Capture the cell that displays the provided text and extract its [X, Y] central coordinate. 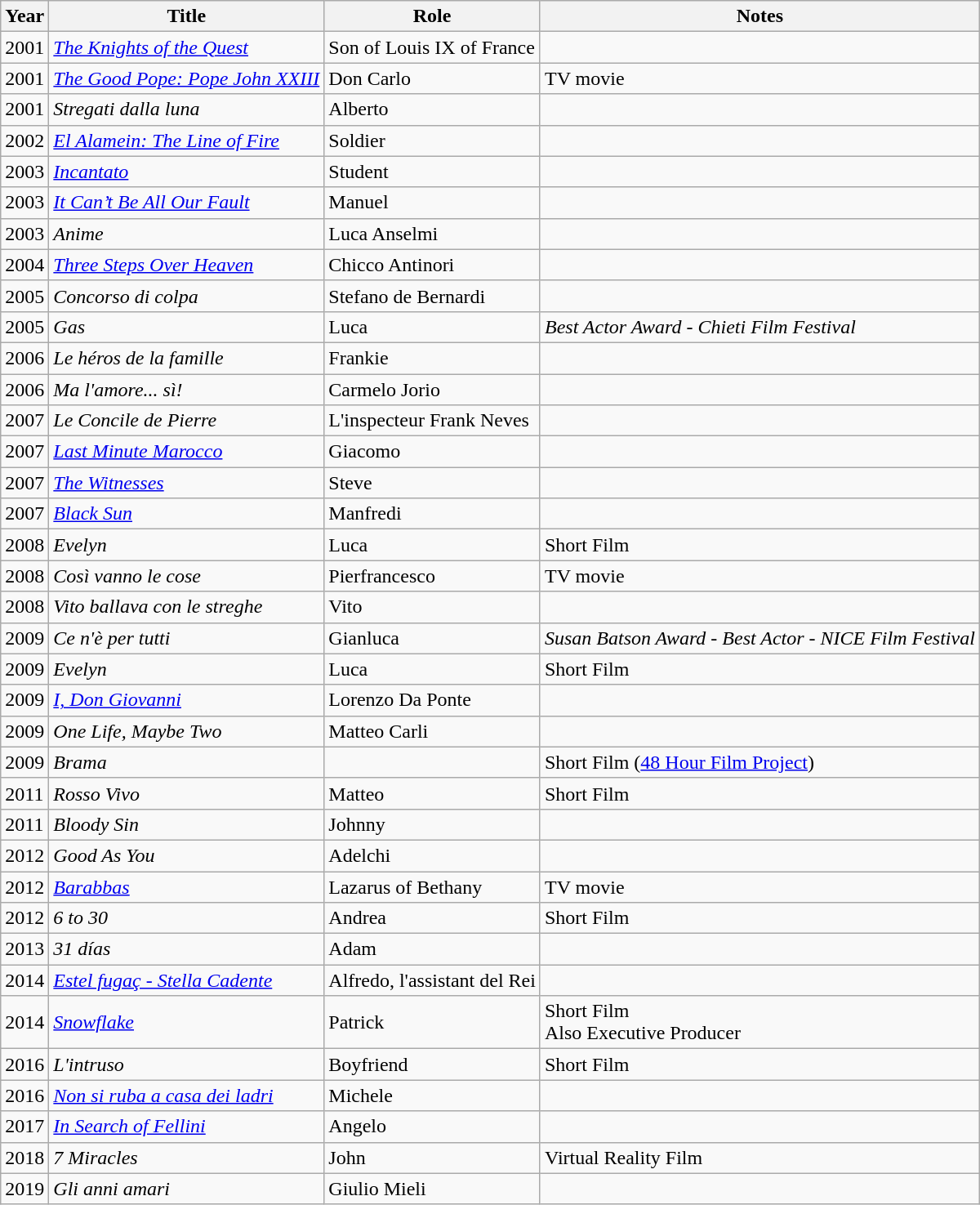
Incantato [186, 172]
In Search of Fellini [186, 1127]
Short FilmAlso Executive Producer [759, 1023]
Manuel [433, 203]
John [433, 1158]
Three Steps Over Heaven [186, 265]
Angelo [433, 1127]
Chicco Antinori [433, 265]
Vito [433, 607]
2013 [24, 949]
Brama [186, 762]
2004 [24, 265]
Snowflake [186, 1023]
Johnny [433, 824]
Bloody Sin [186, 824]
I, Don Giovanni [186, 700]
Boyfriend [433, 1064]
Così vanno le cose [186, 576]
The Good Pope: Pope John XXIII [186, 78]
Frankie [433, 358]
31 días [186, 949]
Adelchi [433, 855]
7 Miracles [186, 1158]
Manfredi [433, 514]
Adam [433, 949]
Virtual Reality Film [759, 1158]
Best Actor Award - Chieti Film Festival [759, 327]
Gli anni amari [186, 1189]
Estel fugaç - Stella Cadente [186, 980]
The Knights of the Quest [186, 47]
2019 [24, 1189]
6 to 30 [186, 918]
Alberto [433, 109]
2018 [24, 1158]
Last Minute Marocco [186, 452]
Black Sun [186, 514]
L'intruso [186, 1064]
Carmelo Jorio [433, 390]
L'inspecteur Frank Neves [433, 421]
Giacomo [433, 452]
Anime [186, 234]
The Witnesses [186, 483]
Vito ballava con le streghe [186, 607]
Stregati dalla luna [186, 109]
Notes [759, 16]
Patrick [433, 1023]
Short Film (48 Hour Film Project) [759, 762]
Lorenzo Da Ponte [433, 700]
Ce n'è per tutti [186, 638]
Good As You [186, 855]
One Life, Maybe Two [186, 731]
Stefano de Bernardi [433, 296]
Ma l'amore... sì! [186, 390]
Barabbas [186, 886]
Giulio Mieli [433, 1189]
Matteo Carli [433, 731]
2002 [24, 141]
Steve [433, 483]
Susan Batson Award - Best Actor - NICE Film Festival [759, 638]
Non si ruba a casa dei ladri [186, 1096]
Concorso di colpa [186, 296]
Rosso Vivo [186, 793]
Son of Louis IX of France [433, 47]
Pierfrancesco [433, 576]
Don Carlo [433, 78]
Role [433, 16]
Matteo [433, 793]
Year [24, 16]
Student [433, 172]
It Can’t Be All Our Fault [186, 203]
Le Concile de Pierre [186, 421]
Title [186, 16]
El Alamein: The Line of Fire [186, 141]
2017 [24, 1127]
Le héros de la famille [186, 358]
Soldier [433, 141]
Gianluca [433, 638]
Gas [186, 327]
Luca Anselmi [433, 234]
Alfredo, l'assistant del Rei [433, 980]
Michele [433, 1096]
Andrea [433, 918]
Lazarus of Bethany [433, 886]
